For the text-containing cell, return its midpoint in (x, y) coordinate format. 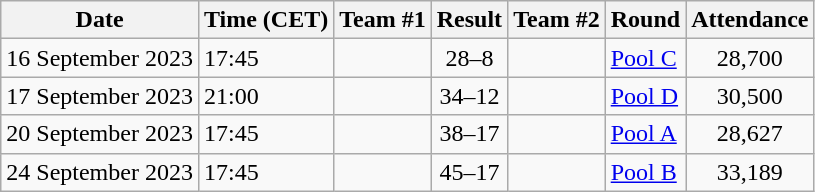
Pool D (645, 96)
33,189 (750, 172)
Pool C (645, 58)
28–8 (469, 58)
17 September 2023 (100, 96)
30,500 (750, 96)
28,700 (750, 58)
Team #2 (557, 20)
Result (469, 20)
34–12 (469, 96)
Team #1 (383, 20)
16 September 2023 (100, 58)
Time (CET) (266, 20)
Pool B (645, 172)
Round (645, 20)
Attendance (750, 20)
20 September 2023 (100, 134)
21:00 (266, 96)
Pool A (645, 134)
Date (100, 20)
38–17 (469, 134)
24 September 2023 (100, 172)
28,627 (750, 134)
45–17 (469, 172)
